Locate the cell with the specified text and output its (X, Y) center coordinate. 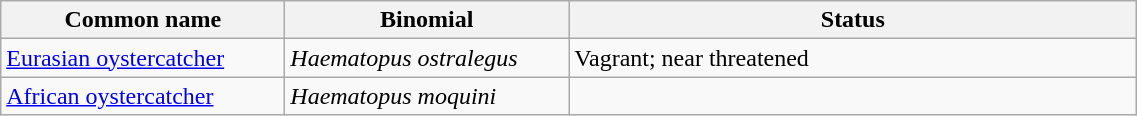
African oystercatcher (143, 96)
Eurasian oystercatcher (143, 58)
Binomial (427, 20)
Haematopus ostralegus (427, 58)
Vagrant; near threatened (853, 58)
Haematopus moquini (427, 96)
Common name (143, 20)
Status (853, 20)
